Identify which cell holds the provided text, then report its (x, y) central coordinate. 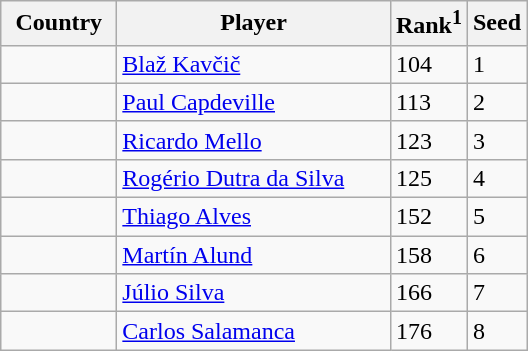
Player (254, 24)
4 (496, 178)
Martín Alund (254, 255)
Blaž Kavčič (254, 64)
Carlos Salamanca (254, 331)
Country (59, 24)
Seed (496, 24)
166 (428, 293)
176 (428, 331)
123 (428, 140)
7 (496, 293)
2 (496, 102)
Paul Capdeville (254, 102)
Thiago Alves (254, 217)
113 (428, 102)
104 (428, 64)
Rank1 (428, 24)
3 (496, 140)
Rogério Dutra da Silva (254, 178)
125 (428, 178)
8 (496, 331)
158 (428, 255)
1 (496, 64)
Ricardo Mello (254, 140)
152 (428, 217)
Júlio Silva (254, 293)
6 (496, 255)
5 (496, 217)
